Output the (x, y) coordinate of the center of the cell containing the given text.  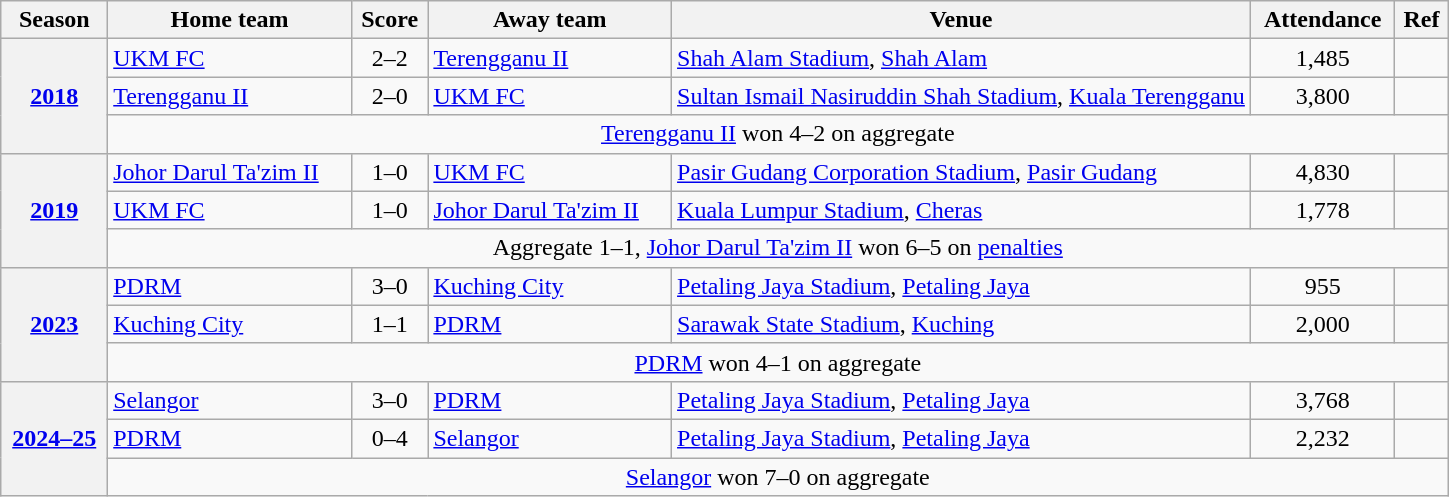
Sultan Ismail Nasiruddin Shah Stadium, Kuala Terengganu (962, 96)
2024–25 (54, 438)
1,485 (1322, 58)
Attendance (1322, 20)
Shah Alam Stadium, Shah Alam (962, 58)
Terengganu II won 4–2 on aggregate (778, 134)
2–2 (389, 58)
Season (54, 20)
3,768 (1322, 400)
2018 (54, 96)
Score (389, 20)
Selangor won 7–0 on aggregate (778, 477)
0–4 (389, 438)
Venue (962, 20)
PDRM won 4–1 on aggregate (778, 362)
4,830 (1322, 172)
Home team (230, 20)
1–1 (389, 324)
955 (1322, 286)
3,800 (1322, 96)
Sarawak State Stadium, Kuching (962, 324)
2–0 (389, 96)
2023 (54, 324)
Aggregate 1–1, Johor Darul Ta'zim II won 6–5 on penalties (778, 248)
2,000 (1322, 324)
Pasir Gudang Corporation Stadium, Pasir Gudang (962, 172)
Away team (550, 20)
2,232 (1322, 438)
2019 (54, 210)
1,778 (1322, 210)
Ref (1422, 20)
Kuala Lumpur Stadium, Cheras (962, 210)
